Extract the [X, Y] coordinate from the center of the cell holding the provided text.  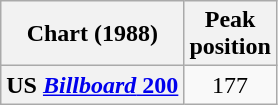
US Billboard 200 [92, 85]
Peak position [230, 34]
177 [230, 85]
Chart (1988) [92, 34]
